Determine the (X, Y) coordinate at the center of the cell enclosing the given text.  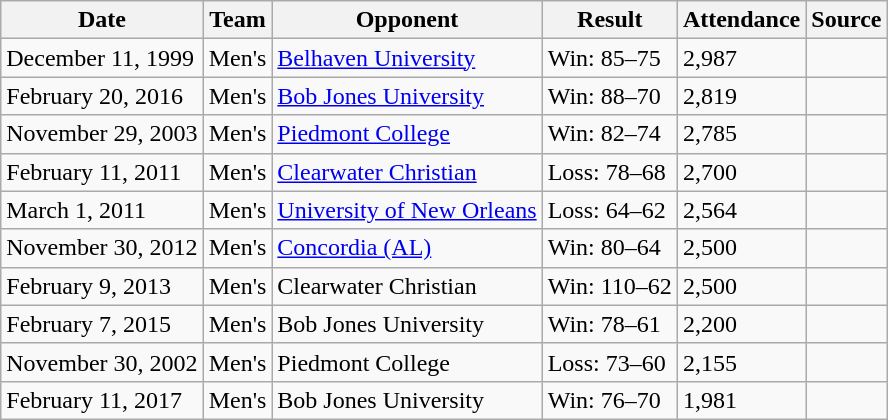
2,564 (741, 210)
Opponent (407, 20)
Date (102, 20)
Belhaven University (407, 58)
2,785 (741, 134)
2,987 (741, 58)
University of New Orleans (407, 210)
November 30, 2002 (102, 362)
2,700 (741, 172)
Win: 78–61 (610, 324)
Result (610, 20)
Loss: 78–68 (610, 172)
Team (238, 20)
Win: 85–75 (610, 58)
November 30, 2012 (102, 248)
Attendance (741, 20)
February 7, 2015 (102, 324)
2,200 (741, 324)
Loss: 64–62 (610, 210)
March 1, 2011 (102, 210)
Win: 88–70 (610, 96)
Loss: 73–60 (610, 362)
February 9, 2013 (102, 286)
1,981 (741, 400)
2,819 (741, 96)
November 29, 2003 (102, 134)
December 11, 1999 (102, 58)
Win: 76–70 (610, 400)
Win: 82–74 (610, 134)
Win: 110–62 (610, 286)
February 20, 2016 (102, 96)
February 11, 2017 (102, 400)
Source (846, 20)
Win: 80–64 (610, 248)
February 11, 2011 (102, 172)
Concordia (AL) (407, 248)
2,155 (741, 362)
